For the text-containing cell, return its midpoint in (x, y) coordinate format. 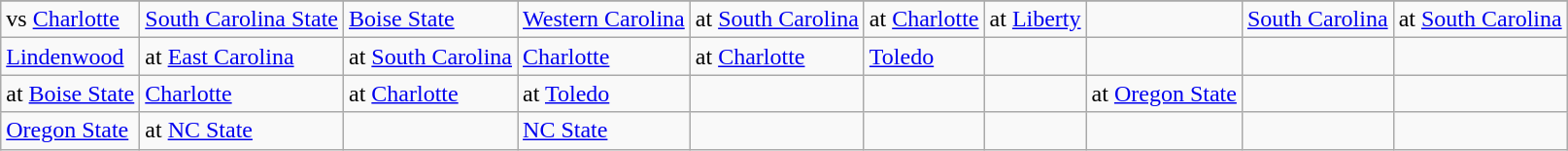
Toledo (924, 57)
at NC State (242, 131)
at Toledo (604, 94)
South Carolina (1317, 19)
at East Carolina (242, 57)
at Oregon State (1164, 94)
at Liberty (1036, 19)
Oregon State (70, 131)
Boise State (431, 19)
vs Charlotte (70, 19)
at Boise State (70, 94)
Western Carolina (604, 19)
Lindenwood (70, 57)
South Carolina State (242, 19)
NC State (604, 131)
